Determine the [x, y] coordinate at the center of the cell enclosing the given text.  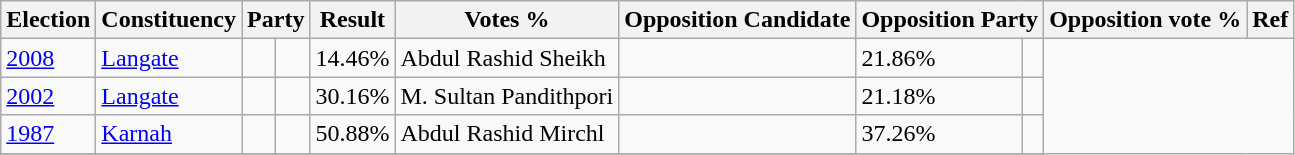
Constituency [169, 20]
Opposition Party [950, 20]
50.88% [352, 134]
21.18% [939, 96]
1987 [48, 134]
Opposition vote % [1146, 20]
Election [48, 20]
Abdul Rashid Sheikh [507, 58]
14.46% [352, 58]
M. Sultan Pandithpori [507, 96]
37.26% [939, 134]
Karnah [169, 134]
Party [276, 20]
Result [352, 20]
Opposition Candidate [738, 20]
30.16% [352, 96]
2008 [48, 58]
Votes % [507, 20]
Abdul Rashid Mirchl [507, 134]
2002 [48, 96]
Ref [1270, 20]
21.86% [939, 58]
